Pinpoint the cell where the given text exists, returning its (X, Y) midpoint coordinate. 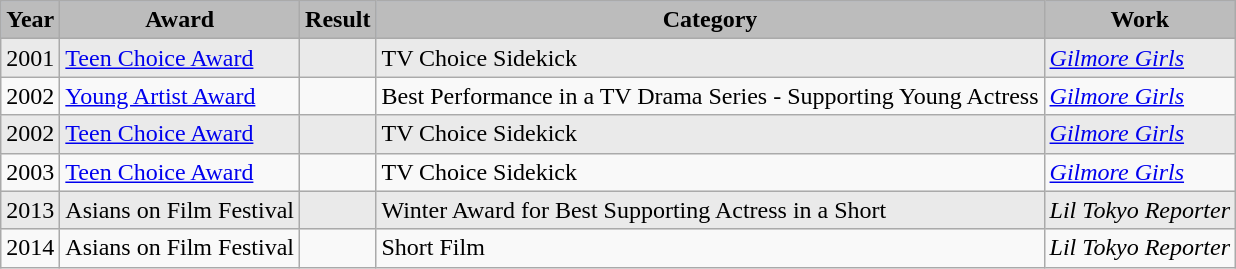
Best Performance in a TV Drama Series - Supporting Young Actress (710, 96)
Work (1140, 20)
2014 (30, 248)
Year (30, 20)
Young Artist Award (180, 96)
2003 (30, 172)
Winter Award for Best Supporting Actress in a Short (710, 210)
Award (180, 20)
Result (338, 20)
Short Film (710, 248)
Category (710, 20)
2001 (30, 58)
2013 (30, 210)
